Return (x, y) of the center of cell containing provided text 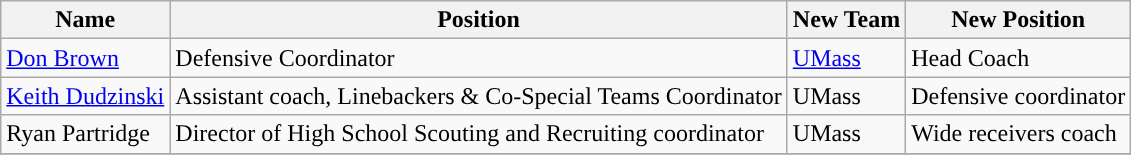
Director of High School Scouting and Recruiting coordinator (478, 134)
Keith Dudzinski (86, 96)
Defensive Coordinator (478, 58)
Defensive coordinator (1018, 96)
Don Brown (86, 58)
New Position (1018, 20)
Name (86, 20)
Ryan Partridge (86, 134)
Wide receivers coach (1018, 134)
Position (478, 20)
Head Coach (1018, 58)
Assistant coach, Linebackers & Co-Special Teams Coordinator (478, 96)
New Team (846, 20)
